Find where the given text appears and provide that cell's center as [x, y] coordinate. 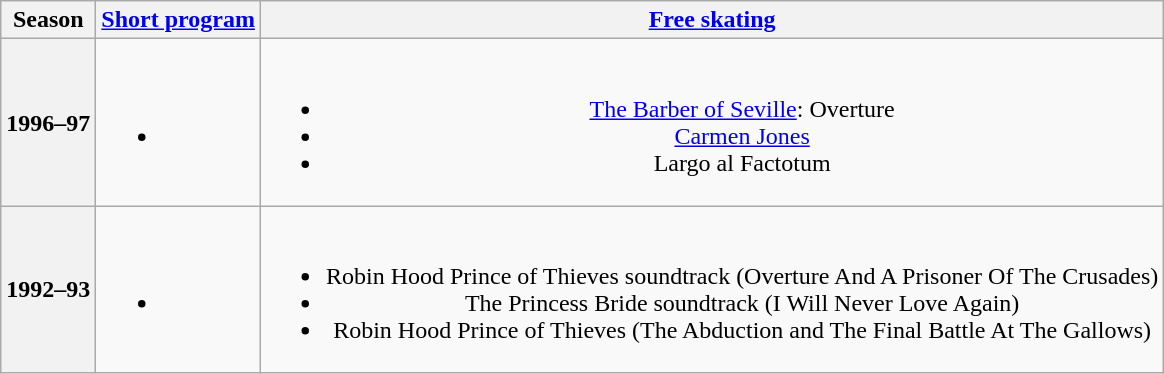
1992–93 [48, 290]
Short program [178, 20]
The Barber of Seville: Overture Carmen Jones Largo al Factotum [712, 122]
Season [48, 20]
1996–97 [48, 122]
Free skating [712, 20]
